Output the (x, y) coordinate of the center of the cell containing the given text.  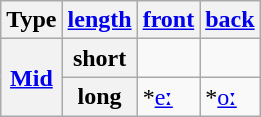
*eː (168, 97)
Type (32, 20)
short (100, 58)
length (100, 20)
long (100, 97)
*oː (230, 97)
back (230, 20)
front (168, 20)
Mid (32, 78)
